Output the (x, y) coordinate of the center of the cell containing the given text.  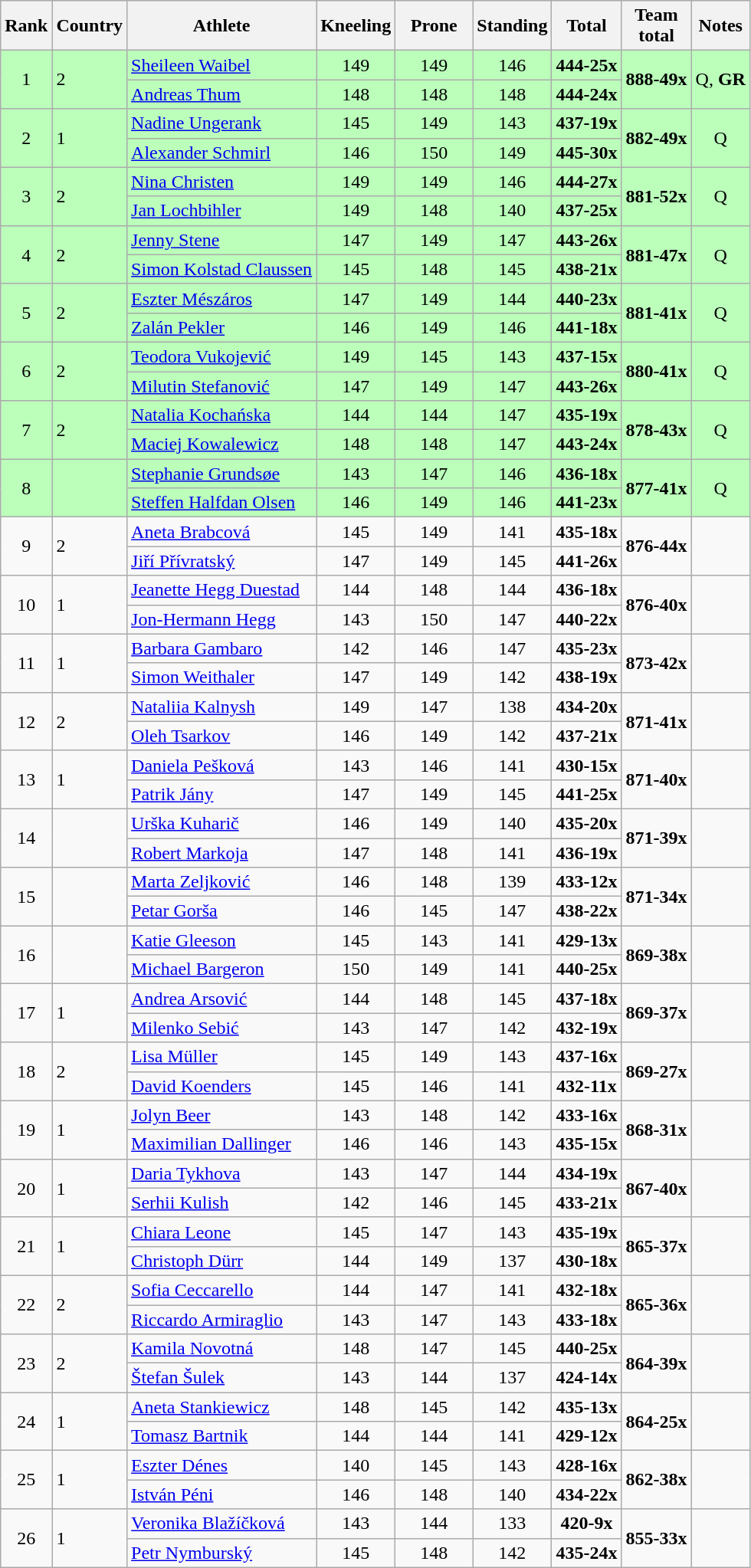
432-11x (587, 1086)
430-15x (587, 765)
Veronika Blažíčková (222, 1524)
437-16x (587, 1057)
882-49x (656, 138)
Robert Markoja (222, 853)
441-25x (587, 794)
865-36x (656, 1304)
20 (26, 1188)
Rank (26, 26)
Zalán Pekler (222, 327)
433-21x (587, 1202)
4 (26, 254)
437-15x (587, 356)
Aneta Stankiewicz (222, 1407)
881-47x (656, 254)
871-39x (656, 838)
Lisa Müller (222, 1057)
433-16x (587, 1115)
Country (90, 26)
435-15x (587, 1144)
Daria Tykhova (222, 1173)
10 (26, 605)
871-34x (656, 897)
Kneeling (356, 26)
438-22x (587, 911)
6 (26, 371)
Steffen Halfdan Olsen (222, 503)
133 (512, 1524)
22 (26, 1304)
435-13x (587, 1407)
Oleh Tsarkov (222, 736)
868-31x (656, 1130)
Maciej Kowalewicz (222, 444)
440-22x (587, 619)
869-37x (656, 1013)
Jiří Přívratský (222, 561)
Jeanette Hegg Duestad (222, 590)
Prone (434, 26)
138 (512, 707)
434-22x (587, 1494)
Michael Bargeron (222, 969)
Andreas Thum (222, 94)
Simon Kolstad Claussen (222, 269)
435-23x (587, 648)
435-18x (587, 532)
Štefan Šulek (222, 1378)
16 (26, 955)
436-19x (587, 853)
437-18x (587, 999)
888-49x (656, 80)
Petar Gorša (222, 911)
429-13x (587, 940)
István Péni (222, 1494)
25 (26, 1480)
441-18x (587, 327)
437-21x (587, 736)
864-39x (656, 1363)
Chiara Leone (222, 1232)
433-18x (587, 1319)
18 (26, 1071)
26 (26, 1538)
Kamila Novotná (222, 1349)
438-19x (587, 677)
869-27x (656, 1071)
Eszter Dénes (222, 1465)
435-20x (587, 823)
Athlete (222, 26)
Petr Nymburský (222, 1553)
Milenko Sebić (222, 1028)
Jenny Stene (222, 240)
862-38x (656, 1480)
869-38x (656, 955)
Riccardo Armiraglio (222, 1319)
8 (26, 488)
7 (26, 430)
Stephanie Grundsøe (222, 474)
881-41x (656, 313)
873-42x (656, 663)
Serhii Kulish (222, 1202)
17 (26, 1013)
855-33x (656, 1538)
Natalia Kochańska (222, 415)
444-27x (587, 182)
Urška Kuharič (222, 823)
Alexander Schmirl (222, 153)
139 (512, 882)
12 (26, 721)
437-25x (587, 211)
Total (587, 26)
444-24x (587, 94)
864-25x (656, 1422)
428-16x (587, 1465)
24 (26, 1422)
881-52x (656, 196)
3 (26, 196)
437-19x (587, 123)
867-40x (656, 1188)
441-23x (587, 503)
432-18x (587, 1290)
880-41x (656, 371)
871-41x (656, 721)
Andrea Arsović (222, 999)
443-24x (587, 444)
Notes (720, 26)
Milutin Stefanović (222, 385)
Maximilian Dallinger (222, 1144)
877-41x (656, 488)
Teodora Vukojević (222, 356)
David Koenders (222, 1086)
Barbara Gambaro (222, 648)
21 (26, 1246)
Christoph Dürr (222, 1261)
Simon Weithaler (222, 677)
444-25x (587, 65)
430-18x (587, 1261)
871-40x (656, 779)
5 (26, 313)
Jon-Hermann Hegg (222, 619)
434-20x (587, 707)
Standing (512, 26)
Nina Christen (222, 182)
Daniela Pešková (222, 765)
440-23x (587, 298)
Nataliia Kalnysh (222, 707)
420-9x (587, 1524)
Jan Lochbihler (222, 211)
433-12x (587, 882)
435-24x (587, 1553)
Marta Zeljković (222, 882)
445-30x (587, 153)
878-43x (656, 430)
13 (26, 779)
Teamtotal (656, 26)
Aneta Brabcová (222, 532)
9 (26, 546)
434-19x (587, 1173)
441-26x (587, 561)
Sheileen Waibel (222, 65)
23 (26, 1363)
Katie Gleeson (222, 940)
424-14x (587, 1378)
865-37x (656, 1246)
Jolyn Beer (222, 1115)
15 (26, 897)
Tomasz Bartnik (222, 1436)
Q, GR (720, 80)
Sofia Ceccarello (222, 1290)
438-21x (587, 269)
Nadine Ungerank (222, 123)
11 (26, 663)
876-40x (656, 605)
429-12x (587, 1436)
14 (26, 838)
Eszter Mészáros (222, 298)
Patrik Jány (222, 794)
19 (26, 1130)
432-19x (587, 1028)
876-44x (656, 546)
